Return [x, y] of the center of cell containing provided text 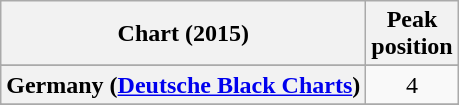
4 [412, 85]
Germany (Deutsche Black Charts) [184, 85]
Peakposition [412, 34]
Chart (2015) [184, 34]
